Pinpoint the cell where the given text exists, returning its (x, y) midpoint coordinate. 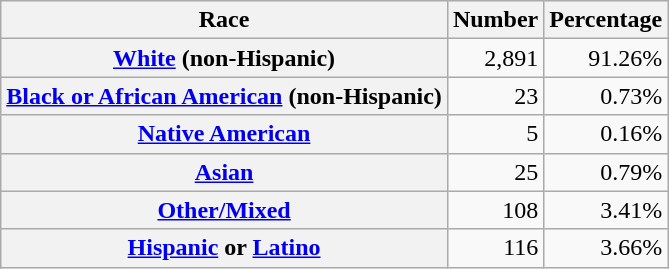
3.66% (606, 248)
5 (495, 134)
3.41% (606, 210)
Native American (224, 134)
0.16% (606, 134)
0.73% (606, 96)
2,891 (495, 58)
Hispanic or Latino (224, 248)
Other/Mixed (224, 210)
Black or African American (non-Hispanic) (224, 96)
23 (495, 96)
Number (495, 20)
White (non-Hispanic) (224, 58)
Asian (224, 172)
Race (224, 20)
116 (495, 248)
0.79% (606, 172)
25 (495, 172)
91.26% (606, 58)
108 (495, 210)
Percentage (606, 20)
